Determine the (x, y) coordinate at the center of the cell enclosing the given text.  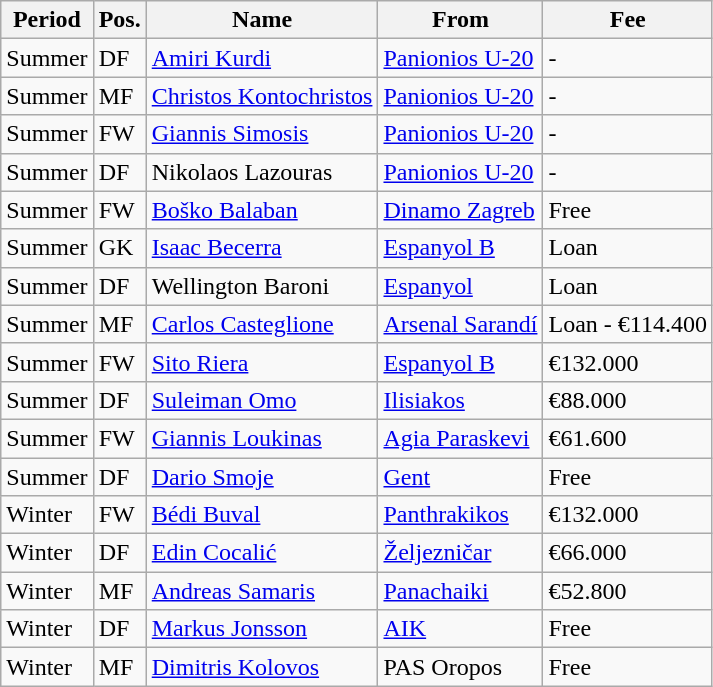
Name (262, 20)
Period (47, 20)
Bédi Buval (262, 515)
Nikolaos Lazouras (262, 172)
Giannis Simosis (262, 134)
Dimitris Kolovos (262, 667)
€66.000 (628, 553)
Fee (628, 20)
Carlos Casteglione (262, 324)
Loan - €114.400 (628, 324)
Agia Paraskevi (460, 438)
PAS Oropos (460, 667)
Espanyol (460, 286)
€52.800 (628, 591)
Pos. (120, 20)
Sito Riera (262, 362)
Dinamo Zagreb (460, 210)
Željezničar (460, 553)
Panachaiki (460, 591)
Suleiman Omo (262, 400)
Boško Balaban (262, 210)
Arsenal Sarandí (460, 324)
Andreas Samaris (262, 591)
Markus Jonsson (262, 629)
Ilisiakos (460, 400)
Giannis Loukinas (262, 438)
Gent (460, 477)
€88.000 (628, 400)
AIK (460, 629)
Isaac Becerra (262, 248)
Wellington Baroni (262, 286)
Christos Kontochristos (262, 96)
Amiri Kurdi (262, 58)
Panthrakikos (460, 515)
From (460, 20)
Dario Smoje (262, 477)
Edin Cocalić (262, 553)
GK (120, 248)
€61.600 (628, 438)
